From the cell containing the given text, extract its center point as (X, Y) coordinate. 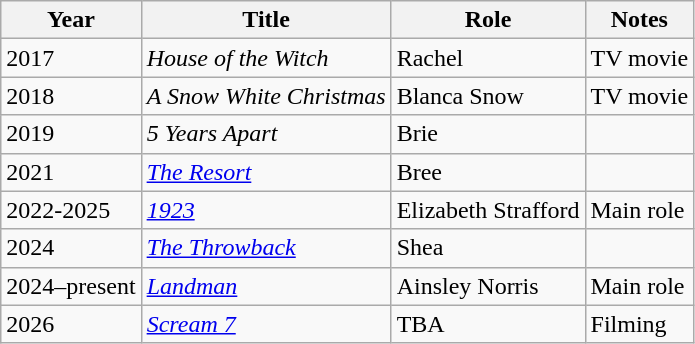
Title (266, 20)
2017 (71, 58)
Blanca Snow (488, 96)
Filming (640, 324)
Landman (266, 286)
1923 (266, 210)
Year (71, 20)
2018 (71, 96)
House of the Witch (266, 58)
2021 (71, 172)
Rachel (488, 58)
2024 (71, 248)
Brie (488, 134)
Scream 7 (266, 324)
Ainsley Norris (488, 286)
2026 (71, 324)
TBA (488, 324)
2019 (71, 134)
5 Years Apart (266, 134)
A Snow White Christmas (266, 96)
The Throwback (266, 248)
Shea (488, 248)
2024–present (71, 286)
2022-2025 (71, 210)
Role (488, 20)
Notes (640, 20)
Bree (488, 172)
The Resort (266, 172)
Elizabeth Strafford (488, 210)
